Extract the [x, y] coordinate from the center of the cell holding the provided text.  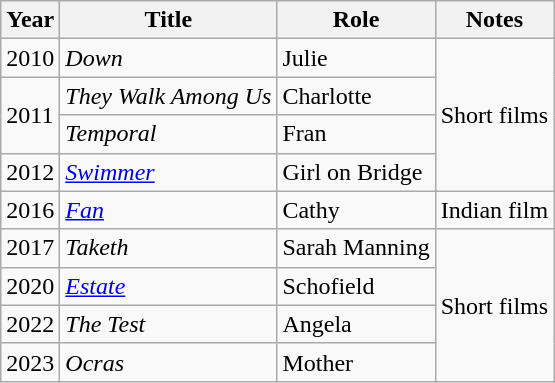
Role [356, 20]
Mother [356, 362]
Fran [356, 134]
2017 [30, 248]
Swimmer [168, 172]
2016 [30, 210]
Taketh [168, 248]
Cathy [356, 210]
2020 [30, 286]
2010 [30, 58]
Indian film [494, 210]
Charlotte [356, 96]
Temporal [168, 134]
Girl on Bridge [356, 172]
The Test [168, 324]
They Walk Among Us [168, 96]
Notes [494, 20]
Fan [168, 210]
2022 [30, 324]
Sarah Manning [356, 248]
Julie [356, 58]
Schofield [356, 286]
2012 [30, 172]
Estate [168, 286]
Ocras [168, 362]
2011 [30, 115]
Angela [356, 324]
2023 [30, 362]
Down [168, 58]
Title [168, 20]
Year [30, 20]
